From the cell containing the given text, extract its center point as (X, Y) coordinate. 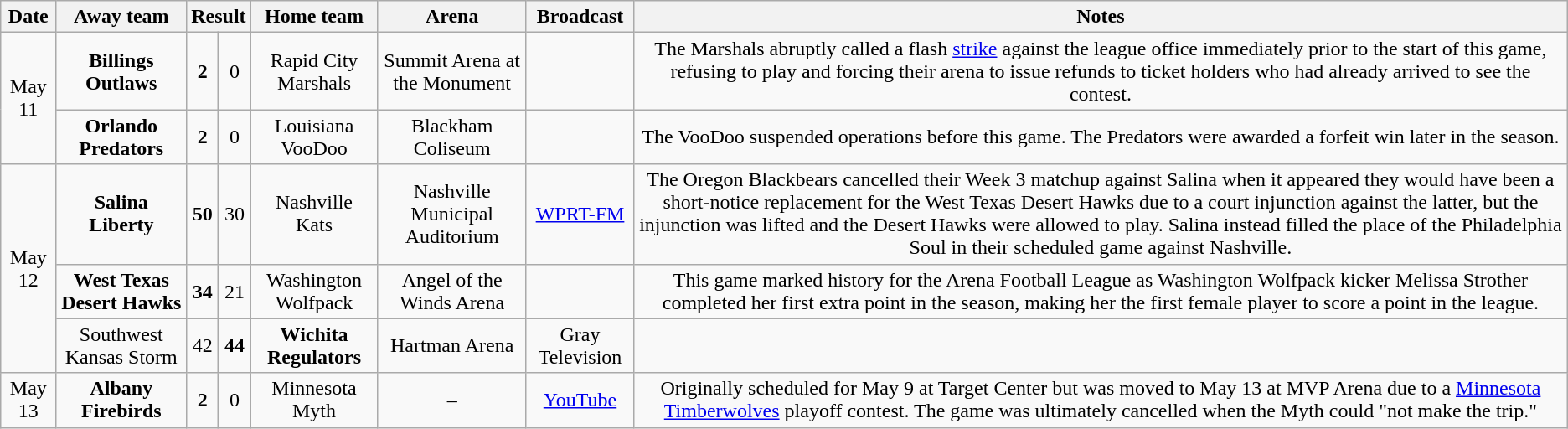
Broadcast (580, 17)
West Texas Desert Hawks (121, 292)
Billings Outlaws (121, 71)
42 (203, 345)
Gray Television (580, 345)
44 (235, 345)
34 (203, 292)
Hartman Arena (452, 345)
Washington Wolfpack (314, 292)
Rapid City Marshals (314, 71)
50 (203, 214)
Louisiana VooDoo (314, 137)
Nashville Municipal Auditorium (452, 214)
Summit Arena at the Monument (452, 71)
The VooDoo suspended operations before this game. The Predators were awarded a forfeit win later in the season. (1101, 137)
May 13 (28, 401)
Date (28, 17)
Nashville Kats (314, 214)
Southwest Kansas Storm (121, 345)
– (452, 401)
May 11 (28, 99)
YouTube (580, 401)
Albany Firebirds (121, 401)
WPRT-FM (580, 214)
21 (235, 292)
Blackham Coliseum (452, 137)
Arena (452, 17)
Away team (121, 17)
30 (235, 214)
Result (219, 17)
Minnesota Myth (314, 401)
May 12 (28, 268)
Wichita Regulators (314, 345)
Orlando Predators (121, 137)
Notes (1101, 17)
Angel of the Winds Arena (452, 292)
Home team (314, 17)
Salina Liberty (121, 214)
